Output the [x, y] coordinate of the center of the cell containing the given text.  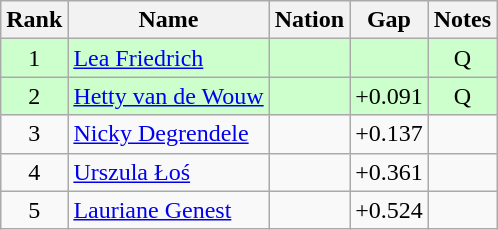
Nation [309, 20]
Rank [34, 20]
Lea Friedrich [168, 58]
5 [34, 210]
+0.524 [390, 210]
Notes [462, 20]
+0.137 [390, 134]
+0.091 [390, 96]
4 [34, 172]
Gap [390, 20]
Name [168, 20]
Urszula Łoś [168, 172]
Nicky Degrendele [168, 134]
2 [34, 96]
Lauriane Genest [168, 210]
Hetty van de Wouw [168, 96]
3 [34, 134]
1 [34, 58]
+0.361 [390, 172]
